Locate the cell with the specified text and output its [X, Y] center coordinate. 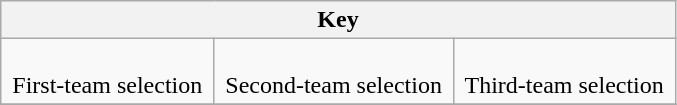
Key [338, 20]
Second-team selection [334, 72]
Third-team selection [564, 72]
First-team selection [108, 72]
